Detect which cell encompasses the target text, then output its [x, y] center coordinate. 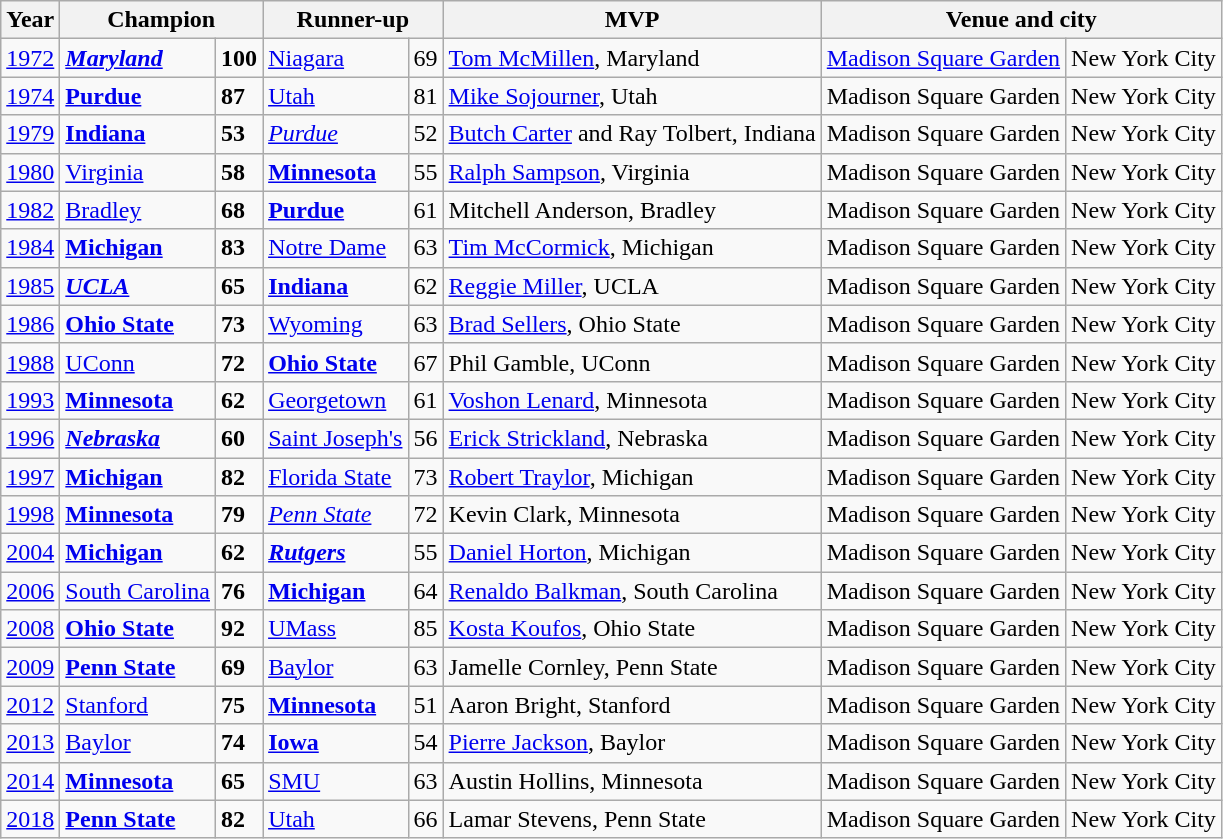
87 [240, 96]
Lamar Stevens, Penn State [632, 819]
Voshon Lenard, Minnesota [632, 400]
South Carolina [138, 591]
Ralph Sampson, Virginia [632, 172]
Saint Joseph's [336, 438]
Pierre Jackson, Baylor [632, 743]
Rutgers [336, 553]
Iowa [336, 743]
1998 [30, 515]
Tim McCormick, Michigan [632, 248]
Maryland [138, 58]
Champion [162, 20]
2012 [30, 705]
Daniel Horton, Michigan [632, 553]
Phil Gamble, UConn [632, 362]
2018 [30, 819]
79 [240, 515]
75 [240, 705]
1974 [30, 96]
Stanford [138, 705]
Mike Sojourner, Utah [632, 96]
UCLA [138, 286]
Bradley [138, 210]
Brad Sellers, Ohio State [632, 324]
92 [240, 629]
Butch Carter and Ray Tolbert, Indiana [632, 134]
Virginia [138, 172]
1979 [30, 134]
2013 [30, 743]
UConn [138, 362]
Nebraska [138, 438]
Mitchell Anderson, Bradley [632, 210]
Georgetown [336, 400]
UMass [336, 629]
54 [426, 743]
SMU [336, 781]
76 [240, 591]
51 [426, 705]
Tom McMillen, Maryland [632, 58]
Austin Hollins, Minnesota [632, 781]
81 [426, 96]
Kevin Clark, Minnesota [632, 515]
1985 [30, 286]
1982 [30, 210]
Reggie Miller, UCLA [632, 286]
Erick Strickland, Nebraska [632, 438]
Notre Dame [336, 248]
2004 [30, 553]
Florida State [336, 477]
67 [426, 362]
1986 [30, 324]
85 [426, 629]
64 [426, 591]
1980 [30, 172]
1997 [30, 477]
58 [240, 172]
2008 [30, 629]
83 [240, 248]
Runner-up [353, 20]
60 [240, 438]
Year [30, 20]
100 [240, 58]
Venue and city [1021, 20]
52 [426, 134]
56 [426, 438]
2006 [30, 591]
Kosta Koufos, Ohio State [632, 629]
Aaron Bright, Stanford [632, 705]
Renaldo Balkman, South Carolina [632, 591]
1996 [30, 438]
Wyoming [336, 324]
2014 [30, 781]
2009 [30, 667]
1972 [30, 58]
Jamelle Cornley, Penn State [632, 667]
66 [426, 819]
68 [240, 210]
53 [240, 134]
Niagara [336, 58]
1988 [30, 362]
1984 [30, 248]
Robert Traylor, Michigan [632, 477]
1993 [30, 400]
74 [240, 743]
MVP [632, 20]
